Search for the cell housing the specified text and yield its (X, Y) center coordinate. 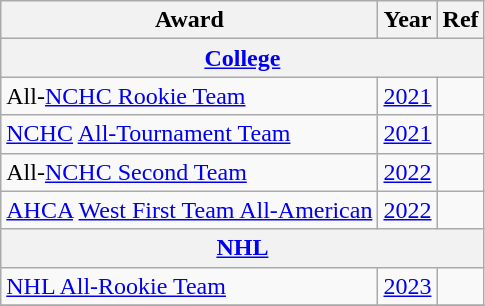
NHL All-Rookie Team (190, 286)
Year (408, 20)
Award (190, 20)
NHL (242, 248)
NCHC All-Tournament Team (190, 134)
AHCA West First Team All-American (190, 210)
All-NCHC Rookie Team (190, 96)
2023 (408, 286)
Ref (460, 20)
All-NCHC Second Team (190, 172)
College (242, 58)
